For the text-containing cell, return its midpoint in (X, Y) coordinate format. 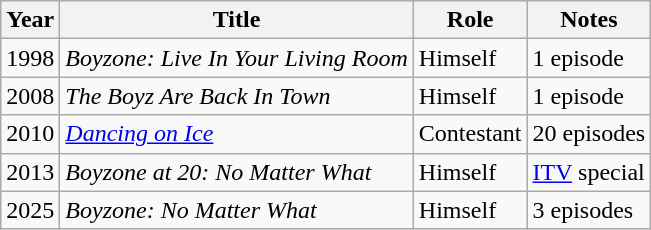
ITV special (589, 172)
2008 (30, 96)
2013 (30, 172)
Dancing on Ice (236, 134)
Boyzone at 20: No Matter What (236, 172)
Boyzone: No Matter What (236, 210)
2025 (30, 210)
Title (236, 20)
Year (30, 20)
Notes (589, 20)
The Boyz Are Back In Town (236, 96)
Contestant (470, 134)
1998 (30, 58)
Boyzone: Live In Your Living Room (236, 58)
3 episodes (589, 210)
20 episodes (589, 134)
2010 (30, 134)
Role (470, 20)
